Provide the [X, Y] coordinate of the cell's center where the given text is located.  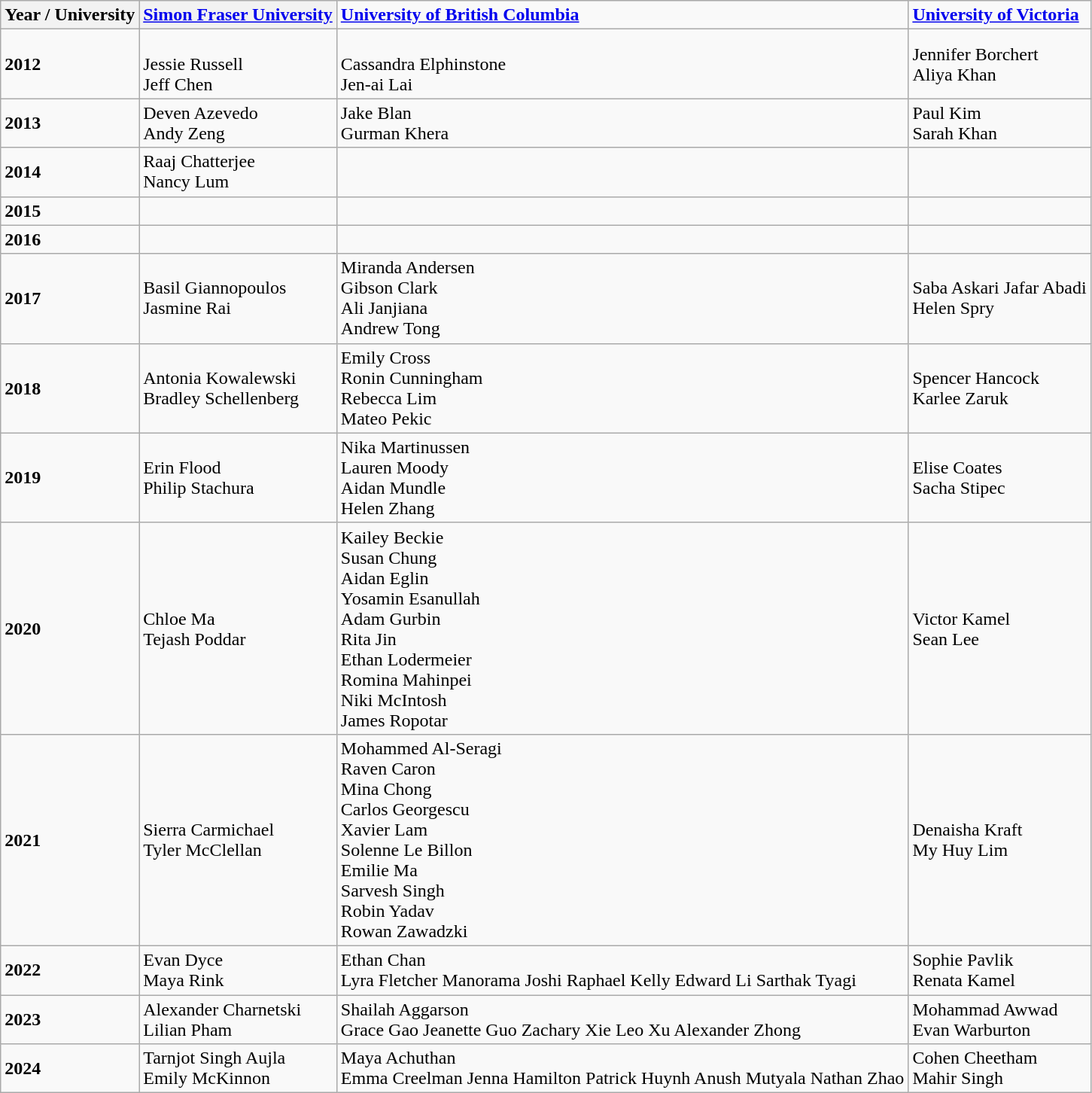
Sophie PavlikRenata Kamel [999, 970]
Maya AchuthanEmma Creelman Jenna Hamilton Patrick Huynh Anush Mutyala Nathan Zhao [622, 1069]
Elise CoatesSacha Stipec [999, 477]
Tarnjot Singh AujlaEmily McKinnon [238, 1069]
University of Victoria [999, 15]
Saba Askari Jafar AbadiHelen Spry [999, 298]
Denaisha KraftMy Huy Lim [999, 840]
Alexander CharnetskiLilian Pham [238, 1019]
2019 [70, 477]
Simon Fraser University [238, 15]
Basil GiannopoulosJasmine Rai [238, 298]
2020 [70, 628]
2021 [70, 840]
2014 [70, 172]
Spencer HancockKarlee Zaruk [999, 388]
2015 [70, 211]
Miranda AndersenGibson ClarkAli JanjianaAndrew Tong [622, 298]
Raaj ChatterjeeNancy Lum [238, 172]
Jessie RussellJeff Chen [238, 64]
Mohammed Al-SeragiRaven CaronMina ChongCarlos GeorgescuXavier LamSolenne Le BillonEmilie MaSarvesh SinghRobin YadavRowan Zawadzki [622, 840]
2013 [70, 123]
Cohen CheethamMahir Singh [999, 1069]
2016 [70, 239]
2017 [70, 298]
Sierra CarmichaelTyler McClellan [238, 840]
2012 [70, 64]
Erin FloodPhilip Stachura [238, 477]
Chloe MaTejash Poddar [238, 628]
Victor KamelSean Lee [999, 628]
Paul KimSarah Khan [999, 123]
Shailah AggarsonGrace Gao Jeanette Guo Zachary Xie Leo Xu Alexander Zhong [622, 1019]
Evan DyceMaya Rink [238, 970]
Jake BlanGurman Khera [622, 123]
2023 [70, 1019]
Ethan ChanLyra Fletcher Manorama Joshi Raphael Kelly Edward Li Sarthak Tyagi [622, 970]
Antonia KowalewskiBradley Schellenberg [238, 388]
Emily CrossRonin CunninghamRebecca LimMateo Pekic [622, 388]
2018 [70, 388]
Year / University [70, 15]
University of British Columbia [622, 15]
2024 [70, 1069]
Jennifer BorchertAliya Khan [999, 64]
Nika MartinussenLauren MoodyAidan MundleHelen Zhang [622, 477]
Deven AzevedoAndy Zeng [238, 123]
2022 [70, 970]
Mohammad AwwadEvan Warburton [999, 1019]
Cassandra ElphinstoneJen-ai Lai [622, 64]
Kailey BeckieSusan ChungAidan EglinYosamin EsanullahAdam GurbinRita JinEthan LodermeierRomina MahinpeiNiki McIntoshJames Ropotar [622, 628]
